Find where the given text appears and provide that cell's center as (x, y) coordinate. 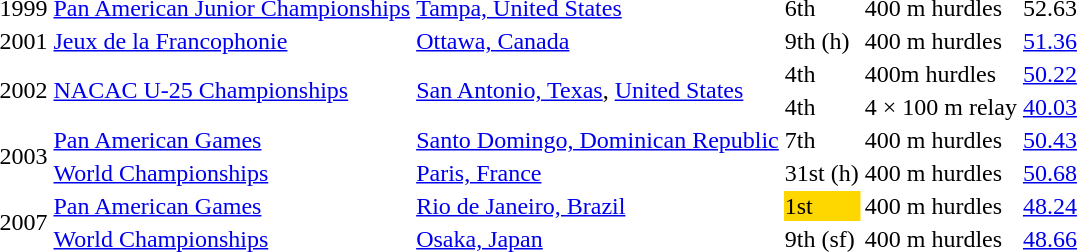
Rio de Janeiro, Brazil (598, 206)
9th (h) (822, 41)
1st (822, 206)
San Antonio, Texas, United States (598, 90)
Ottawa, Canada (598, 41)
31st (h) (822, 173)
400m hurdles (940, 74)
Paris, France (598, 173)
4 × 100 m relay (940, 107)
Santo Domingo, Dominican Republic (598, 140)
Jeux de la Francophonie (232, 41)
World Championships (232, 173)
7th (822, 140)
NACAC U-25 Championships (232, 90)
